Detect which cell encompasses the target text, then output its (X, Y) center coordinate. 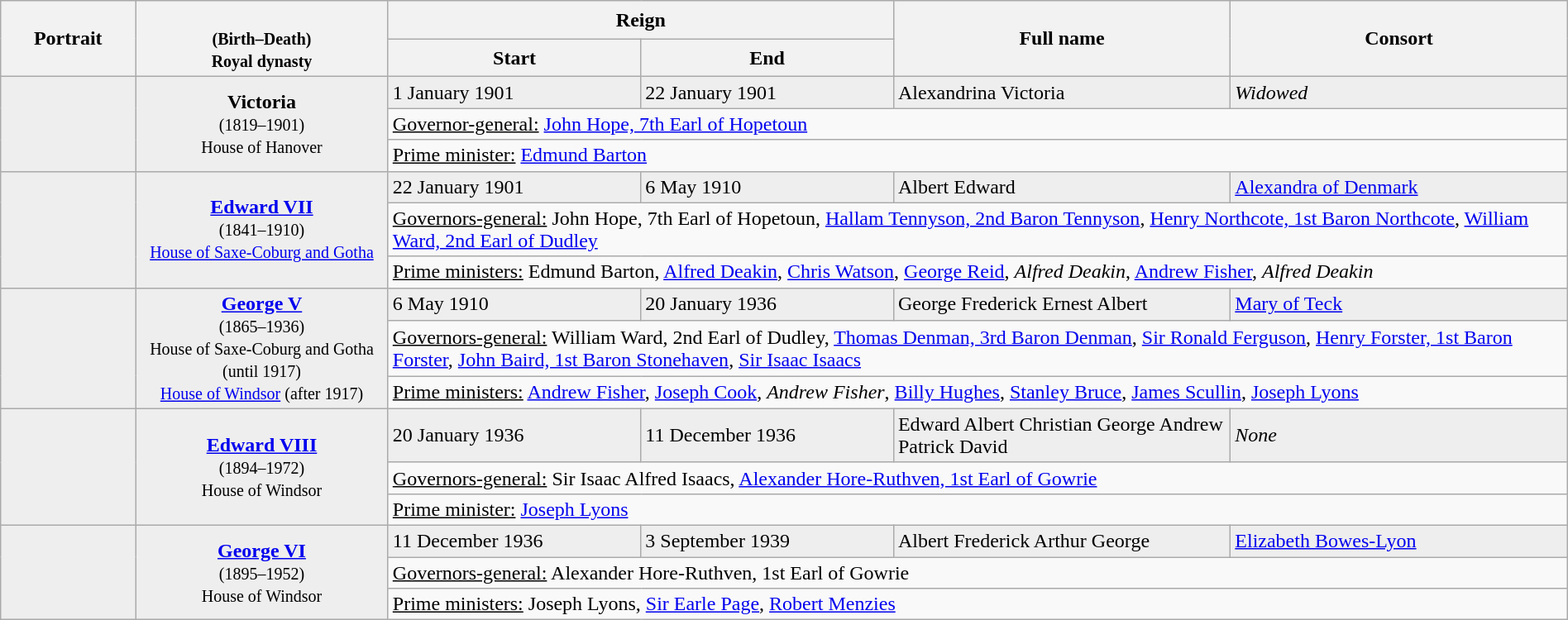
Prime ministers: Edmund Barton, Alfred Deakin, Chris Watson, George Reid, Alfred Deakin, Andrew Fisher, Alfred Deakin (978, 272)
Prime ministers: Andrew Fisher, Joseph Cook, Andrew Fisher, Billy Hughes, Stanley Bruce, James Scullin, Joseph Lyons (978, 392)
Mary of Teck (1399, 304)
None (1399, 435)
Alexandrina Victoria (1062, 93)
Widowed (1399, 93)
(Birth–Death) Royal dynasty (262, 39)
George VI(1895–1952)House of Windsor (262, 572)
Portrait (68, 39)
Albert Edward (1062, 187)
Governors-general: Alexander Hore-Ruthven, 1st Earl of Gowrie (978, 573)
George V(1865–1936)House of Saxe-Coburg and Gotha (until 1917)House of Windsor (after 1917) (262, 348)
Governors-general: Sir Isaac Alfred Isaacs, Alexander Hore-Ruthven, 1st Earl of Gowrie (978, 478)
Edward Albert Christian George Andrew Patrick David (1062, 435)
Edward VII(1841–1910)House of Saxe-Coburg and Gotha (262, 230)
Prime minister: Edmund Barton (978, 155)
1 January 1901 (514, 93)
Alexandra of Denmark (1399, 187)
Governor-general: John Hope, 7th Earl of Hopetoun (978, 124)
George Frederick Ernest Albert (1062, 304)
Reign (640, 20)
Prime ministers: Joseph Lyons, Sir Earle Page, Robert Menzies (978, 604)
Consort (1399, 39)
End (767, 58)
Edward VIII(1894–1972)House of Windsor (262, 466)
Prime minister: Joseph Lyons (978, 509)
Full name (1062, 39)
Elizabeth Bowes-Lyon (1399, 541)
3 September 1939 (767, 541)
Victoria(1819–1901)House of Hanover (262, 124)
Start (514, 58)
Albert Frederick Arthur George (1062, 541)
